Return (x, y) of the center of cell containing provided text 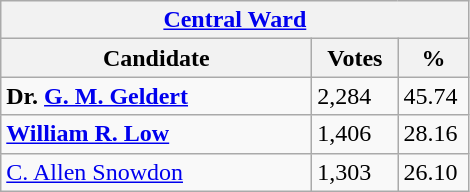
Dr. G. M. Geldert (156, 96)
Central Ward (235, 20)
45.74 (434, 96)
1,303 (355, 172)
2,284 (355, 96)
% (434, 58)
C. Allen Snowdon (156, 172)
Votes (355, 58)
Candidate (156, 58)
William R. Low (156, 134)
26.10 (434, 172)
28.16 (434, 134)
1,406 (355, 134)
